Provide the [x, y] coordinate of the cell's center where the given text is located.  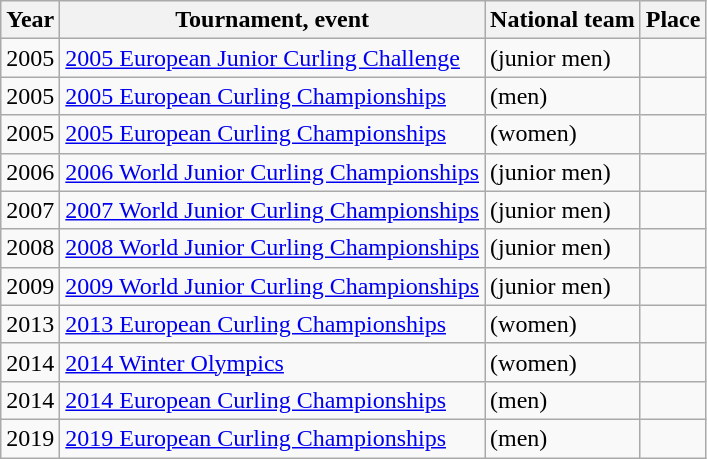
Year [30, 20]
Place [673, 20]
2006 [30, 172]
2009 [30, 286]
2008 World Junior Curling Championships [272, 248]
2006 World Junior Curling Championships [272, 172]
2019 European Curling Championships [272, 438]
National team [563, 20]
2005 European Junior Curling Challenge [272, 58]
2008 [30, 248]
2014 European Curling Championships [272, 400]
Tournament, event [272, 20]
2007 World Junior Curling Championships [272, 210]
2014 Winter Olympics [272, 362]
2007 [30, 210]
2013 [30, 324]
2019 [30, 438]
2013 European Curling Championships [272, 324]
2009 World Junior Curling Championships [272, 286]
